Determine the [X, Y] coordinate at the center of the cell enclosing the given text.  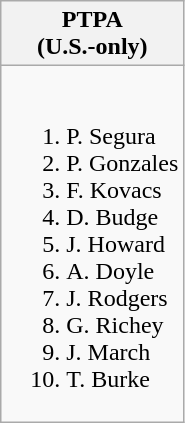
P. Segura P. Gonzales F. Kovacs D. Budge J. Howard A. Doyle J. Rodgers G. Richey J. March T. Burke [92, 244]
PTPA(U.S.-only) [92, 34]
